Pinpoint the cell where the given text exists, returning its [X, Y] midpoint coordinate. 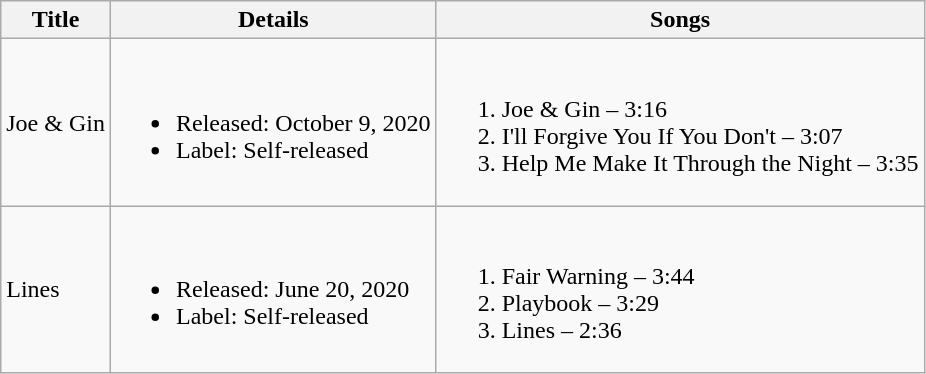
Lines [56, 290]
Title [56, 20]
Joe & Gin [56, 122]
Details [273, 20]
Songs [680, 20]
Fair Warning – 3:44Playbook – 3:29Lines – 2:36 [680, 290]
Released: June 20, 2020Label: Self-released [273, 290]
Joe & Gin – 3:16I'll Forgive You If You Don't – 3:07Help Me Make It Through the Night – 3:35 [680, 122]
Released: October 9, 2020Label: Self-released [273, 122]
